Provide the [x, y] coordinate of the cell's center where the given text is located.  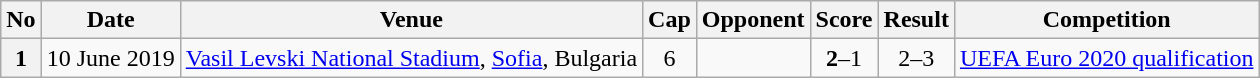
1 [21, 58]
No [21, 20]
Cap [670, 20]
Venue [411, 20]
Competition [1106, 20]
Date [110, 20]
2–3 [916, 58]
2–1 [844, 58]
UEFA Euro 2020 qualification [1106, 58]
Opponent [753, 20]
10 June 2019 [110, 58]
6 [670, 58]
Result [916, 20]
Score [844, 20]
Vasil Levski National Stadium, Sofia, Bulgaria [411, 58]
